Locate the cell with the specified text and output its [X, Y] center coordinate. 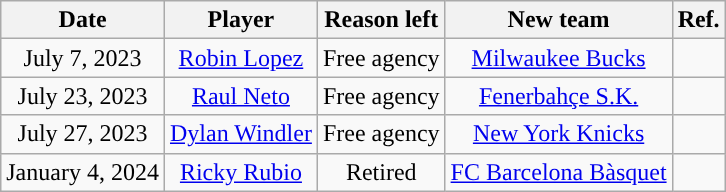
January 4, 2024 [83, 172]
Reason left [381, 20]
FC Barcelona Bàsquet [558, 172]
July 23, 2023 [83, 96]
Milwaukee Bucks [558, 58]
Fenerbahçe S.K. [558, 96]
July 27, 2023 [83, 134]
Date [83, 20]
Ricky Rubio [240, 172]
New team [558, 20]
Retired [381, 172]
Robin Lopez [240, 58]
July 7, 2023 [83, 58]
New York Knicks [558, 134]
Player [240, 20]
Ref. [698, 20]
Raul Neto [240, 96]
Dylan Windler [240, 134]
